Find where the given text appears and provide that cell's center as [X, Y] coordinate. 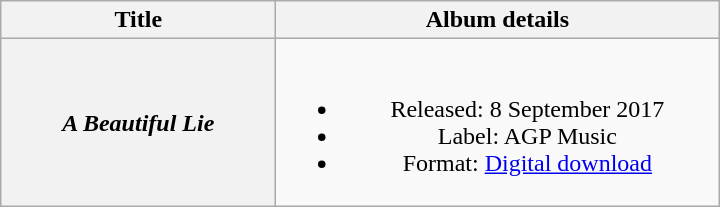
Album details [498, 20]
Title [138, 20]
Released: 8 September 2017Label: AGP MusicFormat: Digital download [498, 122]
A Beautiful Lie [138, 122]
